Detect which cell encompasses the target text, then output its [x, y] center coordinate. 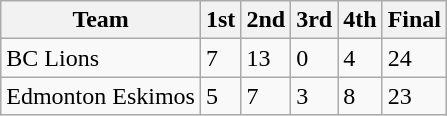
2nd [266, 20]
BC Lions [101, 58]
Edmonton Eskimos [101, 96]
0 [314, 58]
3 [314, 96]
Final [414, 20]
23 [414, 96]
4 [360, 58]
5 [220, 96]
4th [360, 20]
Team [101, 20]
1st [220, 20]
24 [414, 58]
8 [360, 96]
3rd [314, 20]
13 [266, 58]
